Provide the [X, Y] coordinate of the cell's center where the given text is located.  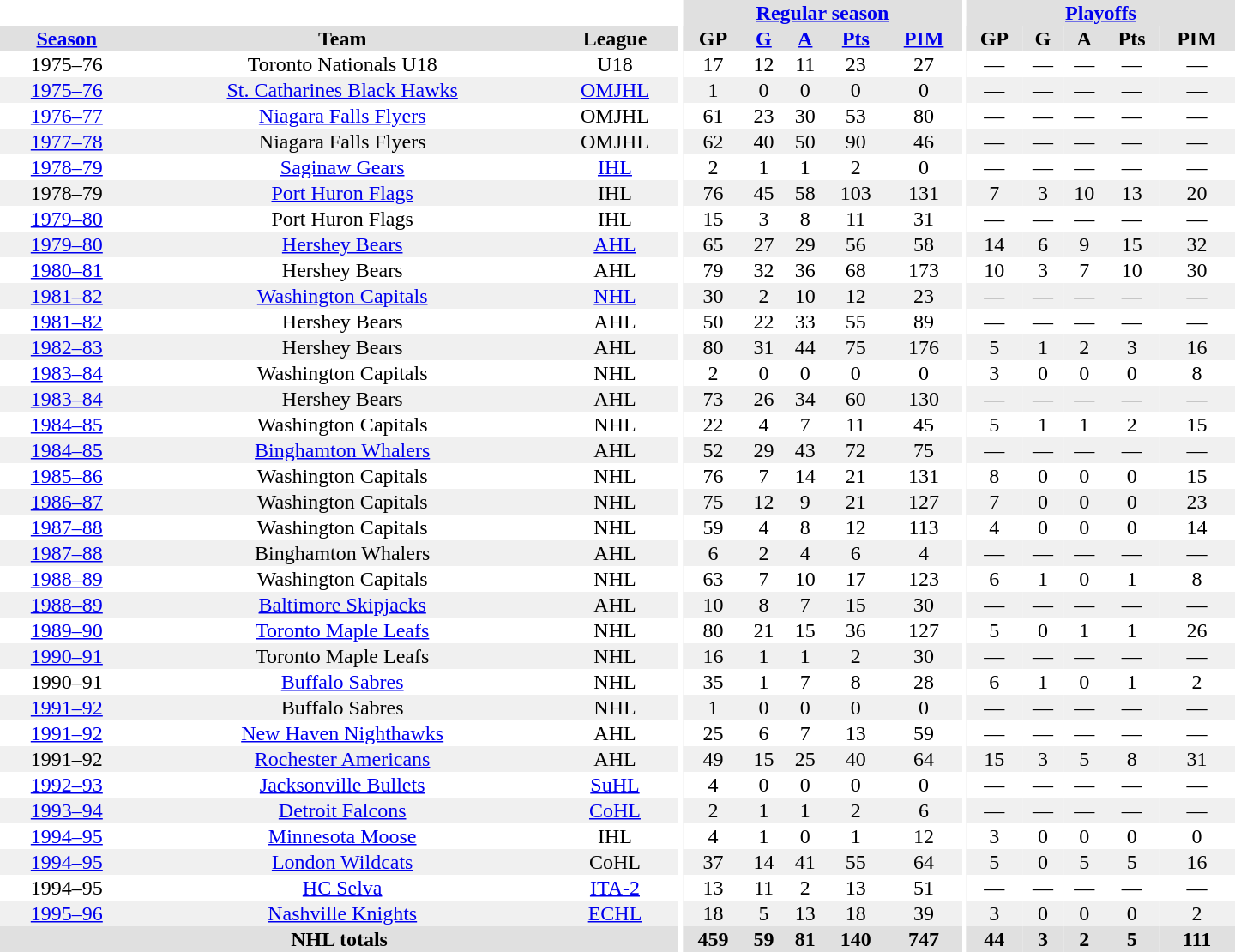
1980–81 [67, 270]
New Haven Nighthawks [343, 733]
Regular season [823, 13]
46 [925, 142]
176 [925, 347]
1995–96 [67, 913]
1989–90 [67, 630]
41 [805, 862]
U18 [615, 64]
Rochester Americans [343, 759]
103 [856, 193]
London Wildcats [343, 862]
89 [925, 322]
1986–87 [67, 502]
1992–93 [67, 785]
1993–94 [67, 810]
72 [856, 450]
SuHL [615, 785]
52 [714, 450]
Minnesota Moose [343, 836]
Playoffs [1101, 13]
56 [856, 244]
39 [925, 913]
34 [805, 399]
43 [805, 450]
459 [714, 939]
Baltimore Skipjacks [343, 605]
League [615, 39]
Saginaw Gears [343, 167]
68 [856, 270]
61 [714, 116]
Team [343, 39]
173 [925, 270]
49 [714, 759]
1976–77 [67, 116]
St. Catharines Black Hawks [343, 90]
123 [925, 579]
79 [714, 270]
ITA-2 [615, 888]
130 [925, 399]
140 [856, 939]
ECHL [615, 913]
HC Selva [343, 888]
28 [925, 682]
Jacksonville Bullets [343, 785]
1985–86 [67, 476]
73 [714, 399]
33 [805, 322]
Detroit Falcons [343, 810]
111 [1197, 939]
NHL totals [340, 939]
747 [925, 939]
1982–83 [67, 347]
20 [1197, 193]
Toronto Nationals U18 [343, 64]
35 [714, 682]
60 [856, 399]
65 [714, 244]
Nashville Knights [343, 913]
90 [856, 142]
81 [805, 939]
1977–78 [67, 142]
Season [67, 39]
62 [714, 142]
113 [925, 527]
53 [856, 116]
63 [714, 579]
51 [925, 888]
37 [714, 862]
